Search for the cell housing the specified text and yield its (X, Y) center coordinate. 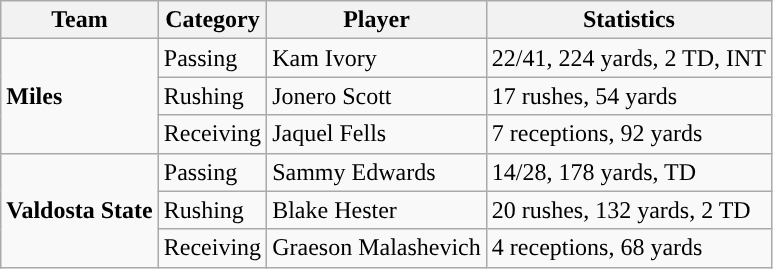
Statistics (628, 20)
Player (377, 20)
14/28, 178 yards, TD (628, 172)
Blake Hester (377, 210)
Kam Ivory (377, 58)
Category (212, 20)
Team (80, 20)
17 rushes, 54 yards (628, 96)
Jonero Scott (377, 96)
Graeson Malashevich (377, 248)
4 receptions, 68 yards (628, 248)
Miles (80, 96)
Sammy Edwards (377, 172)
Jaquel Fells (377, 134)
22/41, 224 yards, 2 TD, INT (628, 58)
Valdosta State (80, 210)
20 rushes, 132 yards, 2 TD (628, 210)
7 receptions, 92 yards (628, 134)
